Scan for the cell matching the given text and deliver its (x, y) coordinate at center. 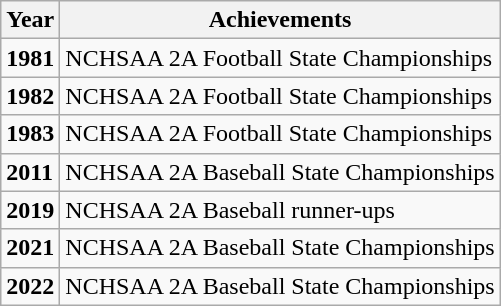
1983 (30, 134)
1982 (30, 96)
1981 (30, 58)
2022 (30, 286)
Year (30, 20)
2021 (30, 248)
Achievements (280, 20)
2019 (30, 210)
NCHSAA 2A Baseball runner-ups (280, 210)
2011 (30, 172)
